For the text-containing cell, return its midpoint in [X, Y] coordinate format. 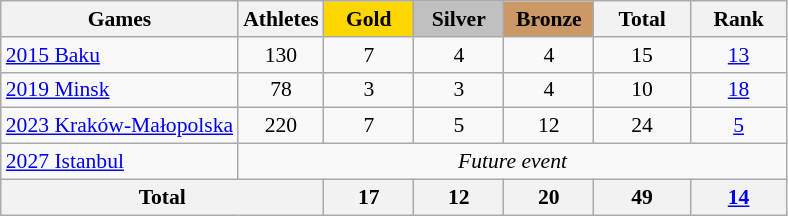
2027 Istanbul [120, 162]
2015 Baku [120, 55]
Rank [738, 19]
Gold [369, 19]
Athletes [281, 19]
10 [642, 90]
Games [120, 19]
17 [369, 197]
2019 Minsk [120, 90]
13 [738, 55]
14 [738, 197]
24 [642, 126]
130 [281, 55]
Bronze [549, 19]
15 [642, 55]
220 [281, 126]
18 [738, 90]
2023 Kraków-Małopolska [120, 126]
Future event [512, 162]
Silver [459, 19]
49 [642, 197]
20 [549, 197]
78 [281, 90]
